Identify which cell holds the provided text, then report its [x, y] central coordinate. 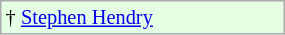
† Stephen Hendry [142, 17]
